Search for the cell housing the specified text and yield its (X, Y) center coordinate. 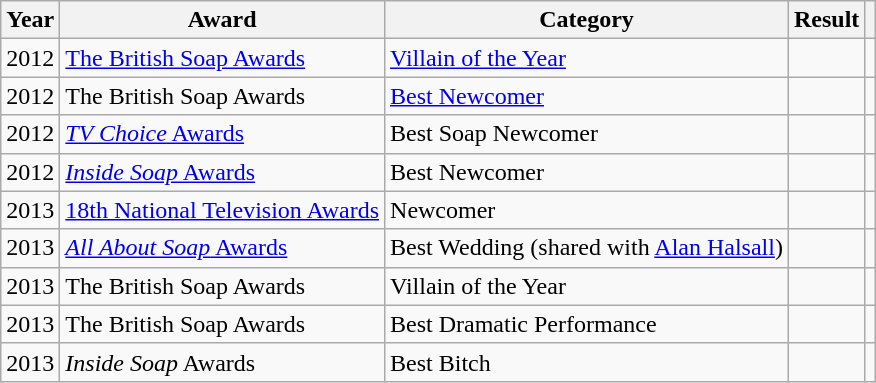
Best Soap Newcomer (587, 134)
All About Soap Awards (222, 248)
Award (222, 20)
Best Dramatic Performance (587, 324)
Newcomer (587, 210)
TV Choice Awards (222, 134)
Category (587, 20)
Result (826, 20)
Year (30, 20)
Best Bitch (587, 362)
Best Wedding (shared with Alan Halsall) (587, 248)
18th National Television Awards (222, 210)
